Detect which cell encompasses the target text, then output its (X, Y) center coordinate. 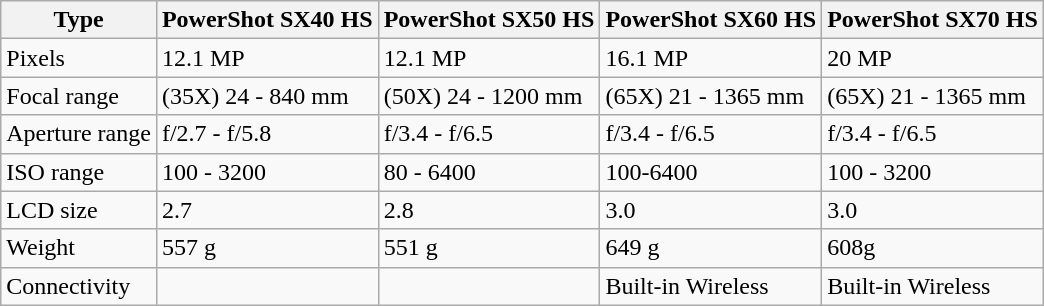
2.7 (267, 210)
80 - 6400 (489, 172)
557 g (267, 248)
PowerShot SX60 HS (711, 20)
649 g (711, 248)
ISO range (79, 172)
608g (933, 248)
Pixels (79, 58)
2.8 (489, 210)
100-6400 (711, 172)
f/2.7 - f/5.8 (267, 134)
LCD size (79, 210)
(35X) 24 - 840 mm (267, 96)
Weight (79, 248)
551 g (489, 248)
PowerShot SX40 HS (267, 20)
PowerShot SX70 HS (933, 20)
(50X) 24 - 1200 mm (489, 96)
Aperture range (79, 134)
20 MP (933, 58)
16.1 MP (711, 58)
Focal range (79, 96)
Type (79, 20)
Connectivity (79, 286)
PowerShot SX50 HS (489, 20)
